Provide the (x, y) coordinate of the cell's center where the given text is located.  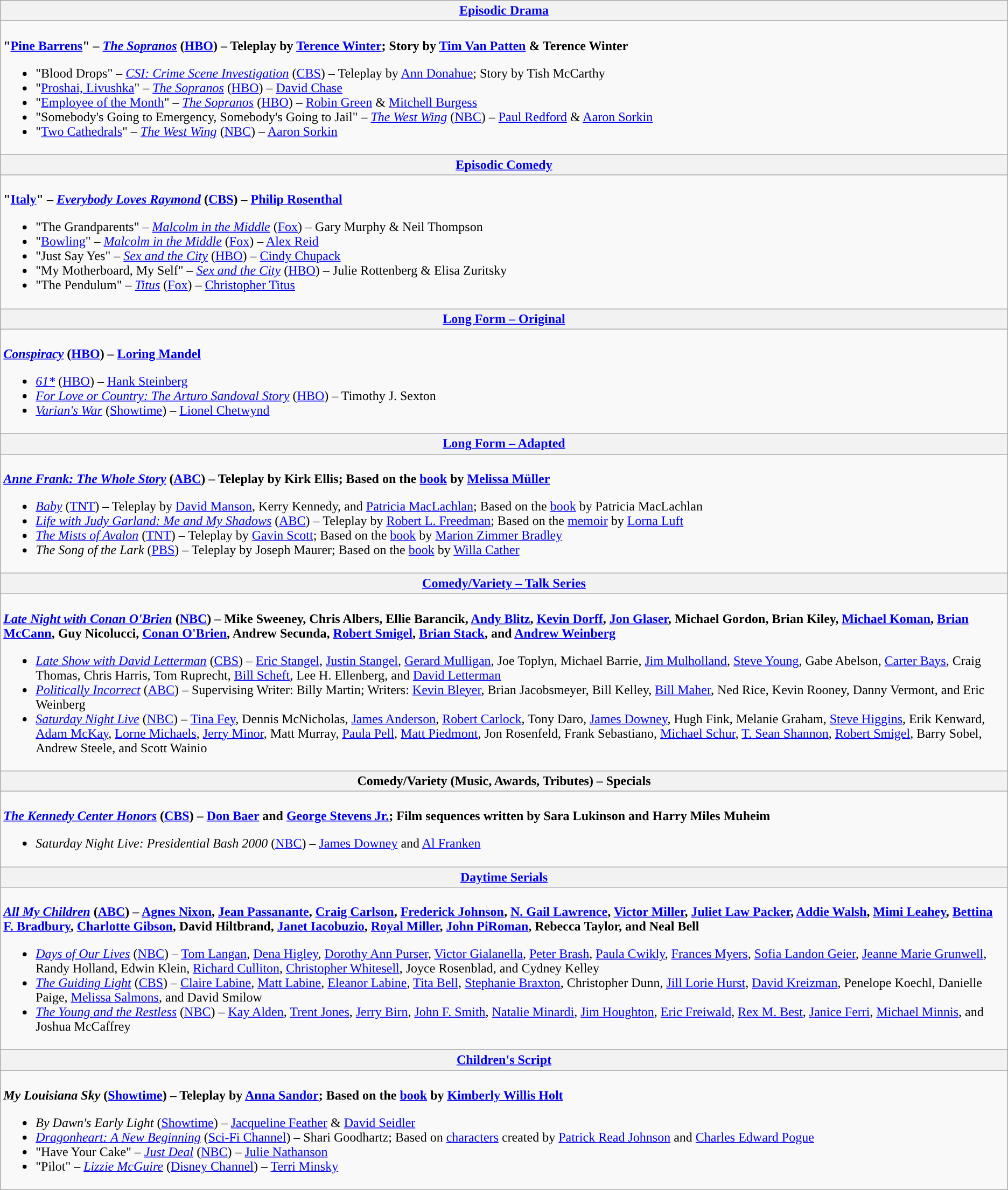
Daytime Serials (504, 877)
Long Form – Adapted (504, 444)
Comedy/Variety (Music, Awards, Tributes) – Specials (504, 781)
Episodic Comedy (504, 165)
Episodic Drama (504, 11)
Long Form – Original (504, 319)
Children's Script (504, 1060)
Comedy/Variety – Talk Series (504, 583)
